Determine the (X, Y) coordinate at the center of the cell enclosing the given text.  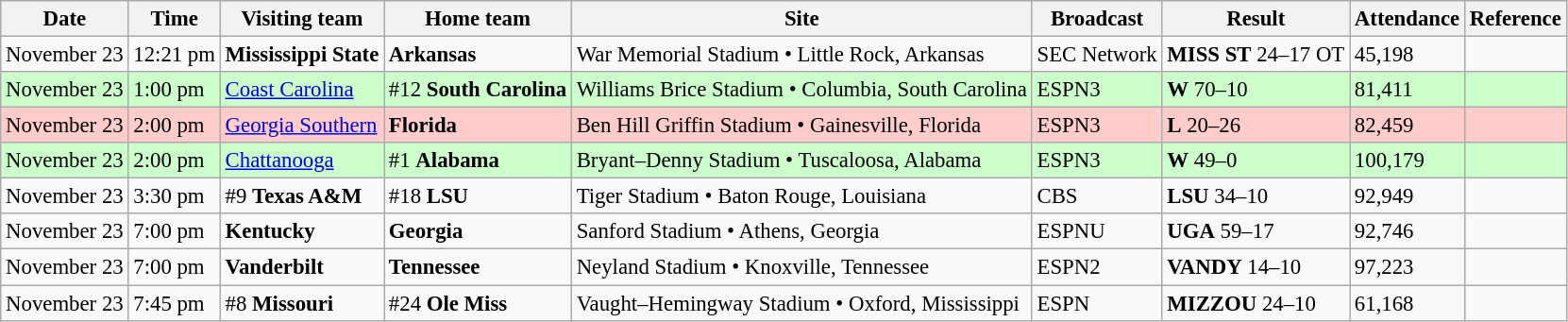
Broadcast (1097, 19)
VANDY 14–10 (1256, 267)
Site (801, 19)
W 49–0 (1256, 161)
Williams Brice Stadium • Columbia, South Carolina (801, 90)
100,179 (1408, 161)
Vaught–Hemingway Stadium • Oxford, Mississippi (801, 303)
Mississippi State (302, 55)
ESPNU (1097, 231)
MIZZOU 24–10 (1256, 303)
Bryant–Denny Stadium • Tuscaloosa, Alabama (801, 161)
Home team (478, 19)
UGA 59–17 (1256, 231)
Ben Hill Griffin Stadium • Gainesville, Florida (801, 126)
LSU 34–10 (1256, 196)
82,459 (1408, 126)
Florida (478, 126)
#8 Missouri (302, 303)
#18 LSU (478, 196)
ESPN2 (1097, 267)
MISS ST 24–17 OT (1256, 55)
Vanderbilt (302, 267)
Chattanooga (302, 161)
Attendance (1408, 19)
Coast Carolina (302, 90)
Visiting team (302, 19)
92,746 (1408, 231)
12:21 pm (174, 55)
#24 Ole Miss (478, 303)
Tiger Stadium • Baton Rouge, Louisiana (801, 196)
#1 Alabama (478, 161)
ESPN (1097, 303)
L 20–26 (1256, 126)
1:00 pm (174, 90)
Time (174, 19)
SEC Network (1097, 55)
Kentucky (302, 231)
Tennessee (478, 267)
Date (64, 19)
92,949 (1408, 196)
CBS (1097, 196)
Result (1256, 19)
Reference (1516, 19)
81,411 (1408, 90)
#9 Texas A&M (302, 196)
War Memorial Stadium • Little Rock, Arkansas (801, 55)
Arkansas (478, 55)
45,198 (1408, 55)
Georgia Southern (302, 126)
Sanford Stadium • Athens, Georgia (801, 231)
Georgia (478, 231)
7:45 pm (174, 303)
61,168 (1408, 303)
Neyland Stadium • Knoxville, Tennessee (801, 267)
W 70–10 (1256, 90)
3:30 pm (174, 196)
#12 South Carolina (478, 90)
97,223 (1408, 267)
